Provide the (X, Y) coordinate of the cell's center where the given text is located.  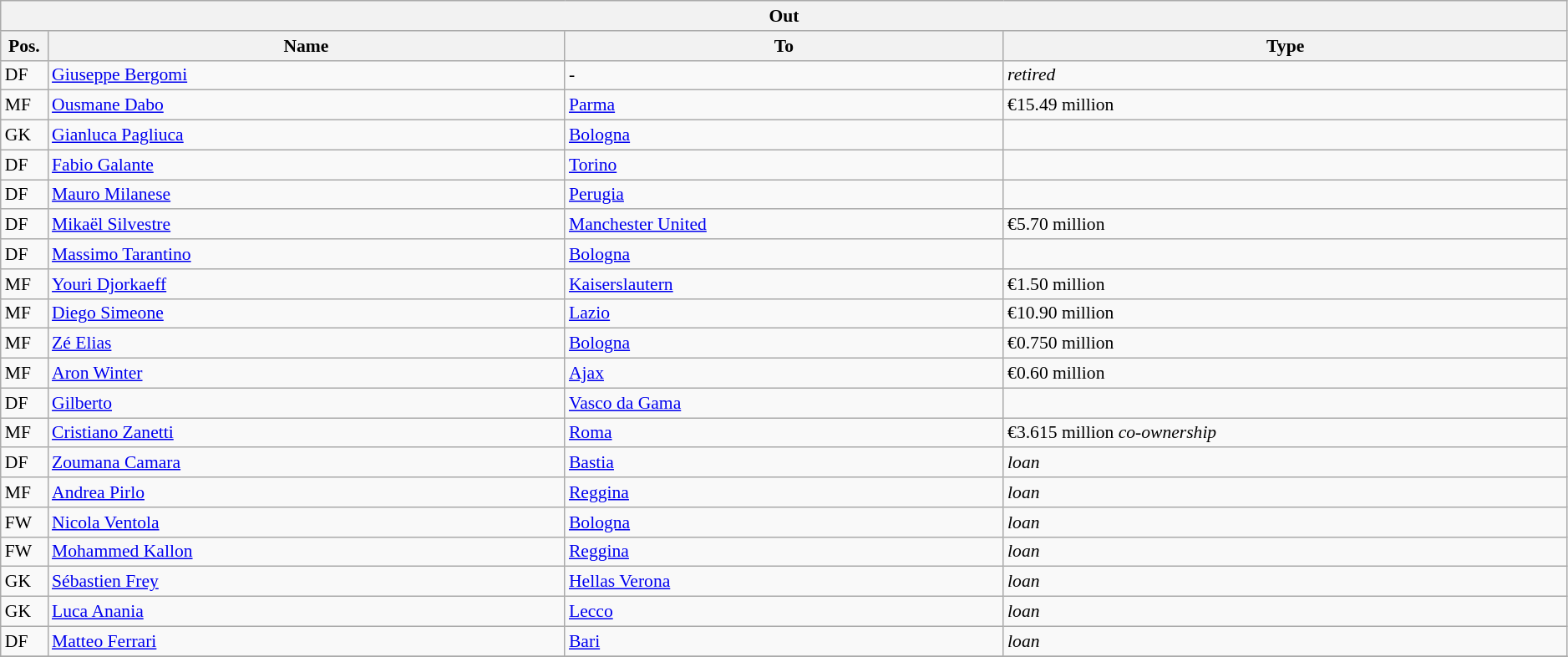
€0.60 million (1285, 374)
Zé Elias (306, 344)
Lecco (784, 612)
€0.750 million (1285, 344)
Parma (784, 105)
Perugia (784, 195)
Name (306, 46)
Ousmane Dabo (306, 105)
Cristiano Zanetti (306, 433)
Sébastien Frey (306, 582)
Roma (784, 433)
Giuseppe Bergomi (306, 75)
Mauro Milanese (306, 195)
- (784, 75)
Kaiserslautern (784, 284)
Out (784, 16)
Zoumana Camara (306, 463)
Type (1285, 46)
Luca Anania (306, 612)
Pos. (24, 46)
Lazio (784, 313)
Ajax (784, 374)
Bari (784, 641)
Diego Simeone (306, 313)
Vasco da Gama (784, 403)
Youri Djorkaeff (306, 284)
€5.70 million (1285, 225)
€10.90 million (1285, 313)
Bastia (784, 463)
€1.50 million (1285, 284)
To (784, 46)
Mikaël Silvestre (306, 225)
Massimo Tarantino (306, 254)
Andrea Pirlo (306, 492)
€15.49 million (1285, 105)
€3.615 million co-ownership (1285, 433)
Nicola Ventola (306, 522)
Mohammed Kallon (306, 552)
retired (1285, 75)
Manchester United (784, 225)
Hellas Verona (784, 582)
Gianluca Pagliuca (306, 135)
Aron Winter (306, 374)
Fabio Galante (306, 165)
Gilberto (306, 403)
Matteo Ferrari (306, 641)
Torino (784, 165)
